From the cell containing the given text, extract its center point as (X, Y) coordinate. 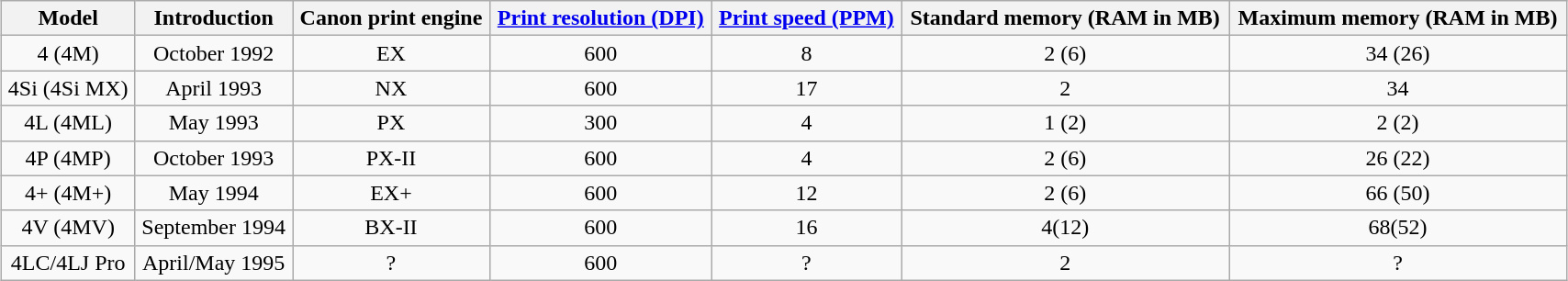
4LC/4LJ Pro (68, 263)
EX (391, 53)
EX+ (391, 193)
Introduction (214, 18)
Standard memory (RAM in MB) (1065, 18)
16 (806, 228)
300 (600, 123)
Model (68, 18)
34 (1398, 88)
1 (2) (1065, 123)
Canon print engine (391, 18)
September 1994 (214, 228)
NX (391, 88)
8 (806, 53)
66 (50) (1398, 193)
34 (26) (1398, 53)
October 1993 (214, 158)
4Si (4Si MX) (68, 88)
Print resolution (DPI) (600, 18)
PX-II (391, 158)
BX-II (391, 228)
April/May 1995 (214, 263)
4L (4ML) (68, 123)
4V (4MV) (68, 228)
Maximum memory (RAM in MB) (1398, 18)
68(52) (1398, 228)
April 1993 (214, 88)
17 (806, 88)
2 (2) (1398, 123)
26 (22) (1398, 158)
4 (4M) (68, 53)
4P (4MP) (68, 158)
Print speed (PPM) (806, 18)
October 1992 (214, 53)
PX (391, 123)
May 1994 (214, 193)
4+ (4M+) (68, 193)
4(12) (1065, 228)
12 (806, 193)
May 1993 (214, 123)
